Detect which cell encompasses the target text, then output its (x, y) center coordinate. 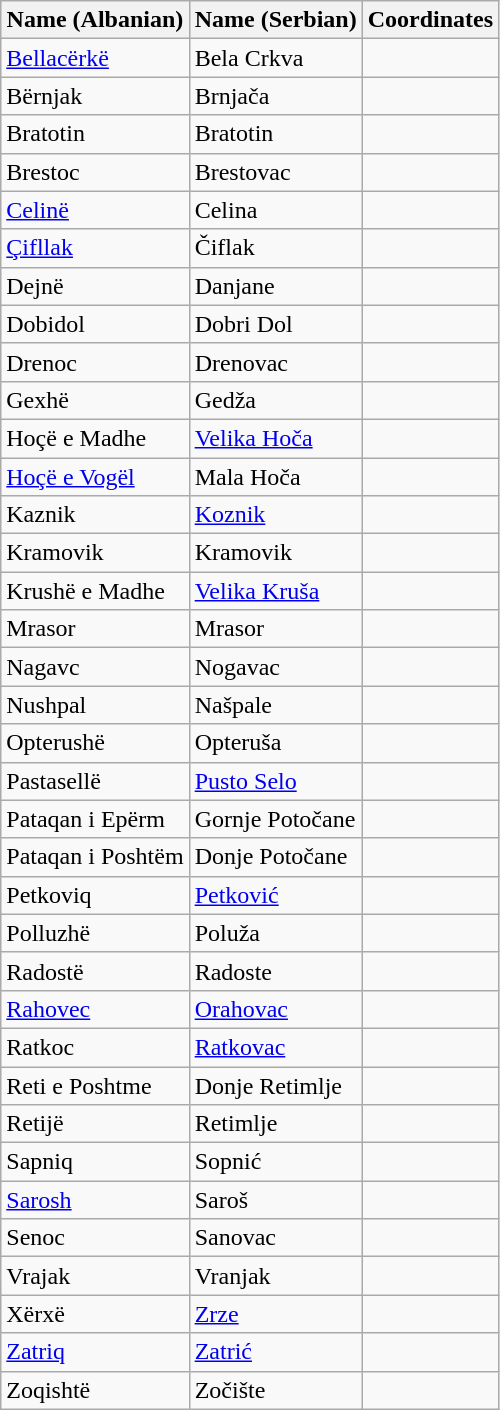
Senoc (95, 1238)
Coordinates (430, 20)
Brestoc (95, 172)
Radostë (95, 971)
Pataqan i Epërm (95, 819)
Pataqan i Poshtëm (95, 857)
Dobidol (95, 324)
Sanovac (276, 1238)
Pastasellë (95, 781)
Hoçë e Vogël (95, 477)
Donje Retimlje (276, 1085)
Bërnjak (95, 96)
Donje Potočane (276, 857)
Drenovac (276, 362)
Čiflak (276, 248)
Name (Serbian) (276, 20)
Nogavac (276, 667)
Zatrić (276, 1352)
Gexhë (95, 400)
Zrze (276, 1314)
Reti e Poshtme (95, 1085)
Pusto Selo (276, 781)
Çifllak (95, 248)
Našpale (276, 705)
Retimlje (276, 1124)
Koznik (276, 515)
Radoste (276, 971)
Brestovac (276, 172)
Poluža (276, 933)
Opterushë (95, 743)
Zatriq (95, 1352)
Xërxë (95, 1314)
Gedža (276, 400)
Nagavc (95, 667)
Sapniq (95, 1162)
Polluzhë (95, 933)
Petković (276, 895)
Vranjak (276, 1276)
Name (Albanian) (95, 20)
Drenoc (95, 362)
Vrajak (95, 1276)
Saroš (276, 1200)
Opteruša (276, 743)
Brnjača (276, 96)
Gornje Potočane (276, 819)
Retijë (95, 1124)
Kaznik (95, 515)
Nushpal (95, 705)
Celinë (95, 210)
Zočište (276, 1390)
Mala Hoča (276, 477)
Orahovac (276, 1009)
Krushë e Madhe (95, 591)
Sopnić (276, 1162)
Sarosh (95, 1200)
Ratkovac (276, 1047)
Dobri Dol (276, 324)
Rahovec (95, 1009)
Ratkoc (95, 1047)
Bela Crkva (276, 58)
Zoqishtë (95, 1390)
Celina (276, 210)
Danjane (276, 286)
Velika Hoča (276, 438)
Hoçë e Madhe (95, 438)
Velika Kruša (276, 591)
Dejnë (95, 286)
Petkoviq (95, 895)
Bellacërkë (95, 58)
